Locate the cell with the specified text and output its (x, y) center coordinate. 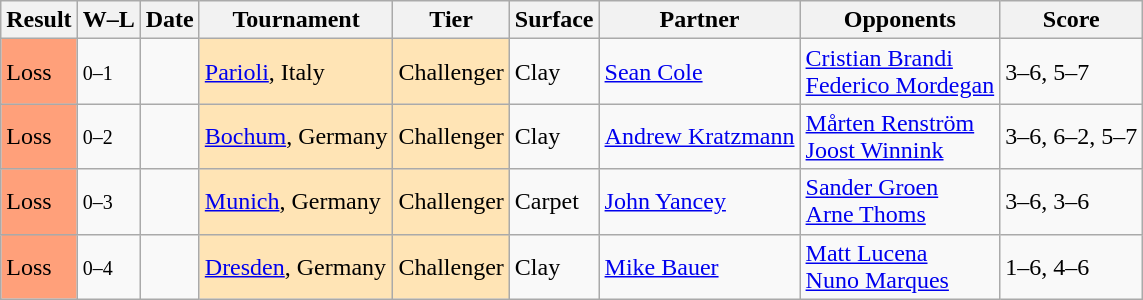
Munich, Germany (296, 202)
Result (39, 20)
Surface (554, 20)
3–6, 6–2, 5–7 (1072, 136)
Opponents (900, 20)
Tier (451, 20)
1–6, 4–6 (1072, 266)
Bochum, Germany (296, 136)
Cristian Brandi Federico Mordegan (900, 72)
0–4 (108, 266)
John Yancey (700, 202)
Carpet (554, 202)
Score (1072, 20)
Partner (700, 20)
Date (170, 20)
Parioli, Italy (296, 72)
Tournament (296, 20)
Mike Bauer (700, 266)
Matt Lucena Nuno Marques (900, 266)
Sean Cole (700, 72)
Dresden, Germany (296, 266)
Andrew Kratzmann (700, 136)
3–6, 3–6 (1072, 202)
Mårten Renström Joost Winnink (900, 136)
0–2 (108, 136)
0–3 (108, 202)
W–L (108, 20)
3–6, 5–7 (1072, 72)
Sander Groen Arne Thoms (900, 202)
0–1 (108, 72)
